Extract the (X, Y) coordinate from the center of the cell holding the provided text.  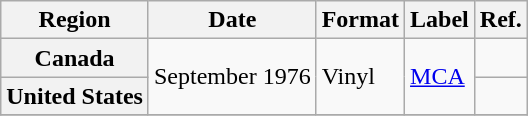
Vinyl (360, 77)
Format (360, 20)
Date (232, 20)
Region (75, 20)
MCA (440, 77)
Label (440, 20)
Ref. (500, 20)
United States (75, 96)
September 1976 (232, 77)
Canada (75, 58)
